Determine the [X, Y] coordinate at the center of the cell enclosing the given text.  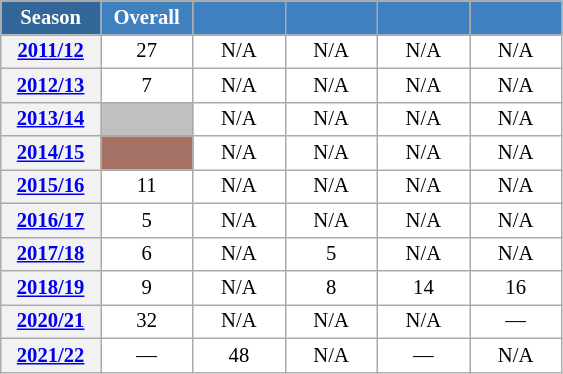
7 [146, 85]
2015/16 [51, 186]
2011/12 [51, 51]
16 [516, 287]
27 [146, 51]
2018/19 [51, 287]
2014/15 [51, 153]
9 [146, 287]
6 [146, 254]
2017/18 [51, 254]
2013/14 [51, 119]
2012/13 [51, 85]
48 [239, 355]
8 [331, 287]
2021/22 [51, 355]
2016/17 [51, 220]
32 [146, 321]
Season [51, 17]
2020/21 [51, 321]
Overall [146, 17]
11 [146, 186]
14 [423, 287]
